Search for the cell housing the specified text and yield its (x, y) center coordinate. 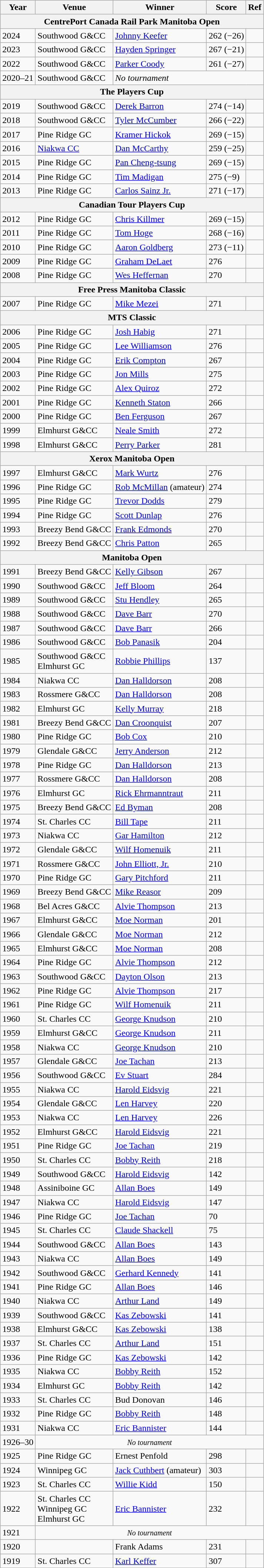
Free Press Manitoba Classic (132, 289)
Kelly Murray (160, 709)
204 (227, 642)
2004 (18, 360)
1919 (18, 1561)
1974 (18, 821)
1995 (18, 501)
271 (−17) (227, 191)
Bud Donovan (160, 1400)
1996 (18, 487)
209 (227, 892)
1983 (18, 695)
Kenneth Staton (160, 402)
1935 (18, 1372)
Alex Quiroz (160, 388)
1980 (18, 737)
1922 (18, 1508)
2010 (18, 247)
Mark Wurtz (160, 473)
Dan McCarthy (160, 148)
2009 (18, 261)
279 (227, 501)
1943 (18, 1259)
1932 (18, 1414)
137 (227, 661)
2017 (18, 134)
275 (−9) (227, 177)
Willie Kidd (160, 1484)
1992 (18, 543)
232 (227, 1508)
1973 (18, 835)
148 (227, 1414)
2008 (18, 275)
150 (227, 1484)
259 (−25) (227, 148)
217 (227, 991)
1969 (18, 892)
1968 (18, 906)
1982 (18, 709)
Chris Killmer (160, 219)
1993 (18, 529)
2007 (18, 304)
2012 (18, 219)
2001 (18, 402)
Kramer Hickok (160, 134)
Dayton Olson (160, 977)
151 (227, 1343)
1955 (18, 1089)
1997 (18, 473)
1946 (18, 1216)
Stu Hendley (160, 600)
2013 (18, 191)
Ed Byman (160, 807)
1920 (18, 1547)
Rob McMillan (amateur) (160, 487)
Southwood G&CCElmhurst GC (74, 661)
1944 (18, 1244)
Mike Mezei (160, 304)
1954 (18, 1104)
Kelly Gibson (160, 571)
1940 (18, 1301)
Rick Ehrmanntraut (160, 793)
1933 (18, 1400)
2019 (18, 106)
1964 (18, 962)
1942 (18, 1273)
1949 (18, 1174)
Frank Adams (160, 1547)
2023 (18, 50)
152 (227, 1372)
Claude Shackell (160, 1230)
Ref (255, 7)
1925 (18, 1456)
70 (227, 1216)
1931 (18, 1428)
Ben Ferguson (160, 417)
307 (227, 1561)
1945 (18, 1230)
Assiniboine GC (74, 1188)
2020–21 (18, 78)
Tyler McCumber (160, 120)
262 (−26) (227, 36)
274 (227, 487)
Bob Panasik (160, 642)
Ev Stuart (160, 1075)
144 (227, 1428)
1959 (18, 1033)
2022 (18, 64)
220 (227, 1104)
1937 (18, 1343)
1984 (18, 680)
264 (227, 586)
Neale Smith (160, 431)
1998 (18, 445)
Chris Patton (160, 543)
1988 (18, 614)
Carlos Sainz Jr. (160, 191)
1981 (18, 723)
Jon Mills (160, 374)
Gar Hamilton (160, 835)
1977 (18, 779)
138 (227, 1329)
1948 (18, 1188)
1963 (18, 977)
2016 (18, 148)
1923 (18, 1484)
2000 (18, 417)
1926–30 (18, 1442)
Bel Acres G&CC (74, 906)
MTS Classic (132, 318)
Bob Cox (160, 737)
1957 (18, 1061)
2015 (18, 162)
75 (227, 1230)
1971 (18, 864)
Pan Cheng-tsung (160, 162)
Venue (74, 7)
Erik Compton (160, 360)
1986 (18, 642)
2003 (18, 374)
1965 (18, 948)
1962 (18, 991)
298 (227, 1456)
Frank Edmonds (160, 529)
Wes Heffernan (160, 275)
Tim Madigan (160, 177)
1966 (18, 934)
Graham DeLaet (160, 261)
1972 (18, 849)
1999 (18, 431)
Canadian Tour Players Cup (132, 205)
1975 (18, 807)
The Players Cup (132, 92)
Winnipeg GC (74, 1470)
1976 (18, 793)
1967 (18, 920)
Mike Reasor (160, 892)
1956 (18, 1075)
1936 (18, 1358)
Bill Tape (160, 821)
2006 (18, 332)
Perry Parker (160, 445)
1952 (18, 1132)
1938 (18, 1329)
Gary Pitchford (160, 878)
1970 (18, 878)
2002 (18, 388)
273 (−11) (227, 247)
266 (−22) (227, 120)
2011 (18, 233)
284 (227, 1075)
267 (−21) (227, 50)
1947 (18, 1202)
Gerhard Kennedy (160, 1273)
CentrePort Canada Rail Park Manitoba Open (132, 21)
St. Charles CCWinnipeg GCElmhurst GC (74, 1508)
1978 (18, 765)
2018 (18, 120)
1951 (18, 1146)
231 (227, 1547)
1989 (18, 600)
143 (227, 1244)
Parker Coody (160, 64)
1991 (18, 571)
1953 (18, 1118)
1941 (18, 1287)
303 (227, 1470)
1979 (18, 751)
2024 (18, 36)
1985 (18, 661)
Score (227, 7)
281 (227, 445)
Johnny Keefer (160, 36)
1958 (18, 1047)
1950 (18, 1160)
Aaron Goldberg (160, 247)
Hayden Springer (160, 50)
226 (227, 1118)
Jeff Bloom (160, 586)
Tom Hoge (160, 233)
Derek Barron (160, 106)
147 (227, 1202)
Robbie Phillips (160, 661)
268 (−16) (227, 233)
Jack Cuthbert (amateur) (160, 1470)
Xerox Manitoba Open (132, 459)
261 (−27) (227, 64)
Scott Dunlap (160, 515)
Dan Croonquist (160, 723)
201 (227, 920)
John Elliott, Jr. (160, 864)
Year (18, 7)
1994 (18, 515)
1987 (18, 628)
Winner (160, 7)
Ernest Penfold (160, 1456)
Manitoba Open (132, 557)
1939 (18, 1315)
1990 (18, 586)
Karl Keffer (160, 1561)
1960 (18, 1019)
1921 (18, 1532)
274 (−14) (227, 106)
2005 (18, 346)
Trevor Dodds (160, 501)
Lee Williamson (160, 346)
1961 (18, 1005)
275 (227, 374)
219 (227, 1146)
Josh Habig (160, 332)
2014 (18, 177)
1924 (18, 1470)
Jerry Anderson (160, 751)
1934 (18, 1386)
207 (227, 723)
